Return [X, Y] of the center of cell containing provided text 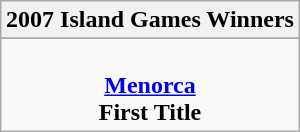
MenorcaFirst Title [150, 85]
2007 Island Games Winners [150, 20]
